From the cell containing the given text, extract its center point as (X, Y) coordinate. 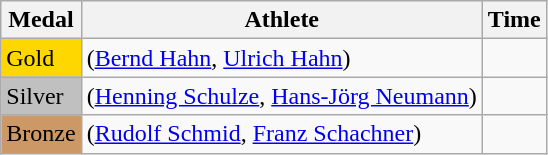
Medal (41, 20)
(Henning Schulze, Hans-Jörg Neumann) (282, 96)
Athlete (282, 20)
(Bernd Hahn, Ulrich Hahn) (282, 58)
Gold (41, 58)
Silver (41, 96)
Time (514, 20)
Bronze (41, 134)
(Rudolf Schmid, Franz Schachner) (282, 134)
